Pinpoint the cell where the given text exists, returning its (X, Y) midpoint coordinate. 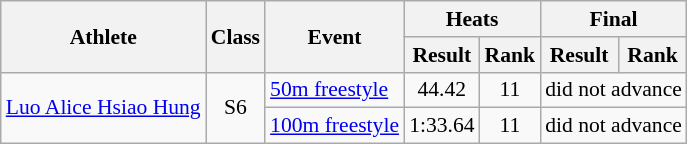
Athlete (104, 36)
S6 (236, 108)
Heats (472, 19)
1:33.64 (442, 126)
100m freestyle (334, 126)
Event (334, 36)
50m freestyle (334, 90)
Final (614, 19)
44.42 (442, 90)
Class (236, 36)
Luo Alice Hsiao Hung (104, 108)
